From the cell containing the given text, extract its center point as [x, y] coordinate. 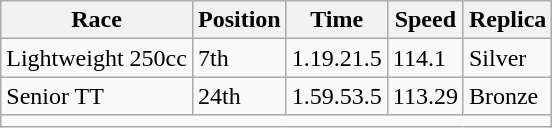
114.1 [425, 58]
7th [239, 58]
Bronze [507, 96]
Speed [425, 20]
1.59.53.5 [336, 96]
Lightweight 250cc [97, 58]
Senior TT [97, 96]
Race [97, 20]
Time [336, 20]
113.29 [425, 96]
Position [239, 20]
Silver [507, 58]
Replica [507, 20]
24th [239, 96]
1.19.21.5 [336, 58]
